Output the (X, Y) coordinate of the center of the cell containing the given text.  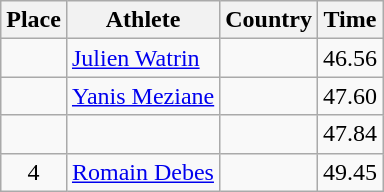
47.84 (350, 134)
49.45 (350, 172)
Julien Watrin (142, 58)
Time (350, 20)
Country (269, 20)
46.56 (350, 58)
Place (34, 20)
Athlete (142, 20)
47.60 (350, 96)
Romain Debes (142, 172)
Yanis Meziane (142, 96)
4 (34, 172)
